Return the [X, Y] coordinate for the center point of the cell that contains the specified text.  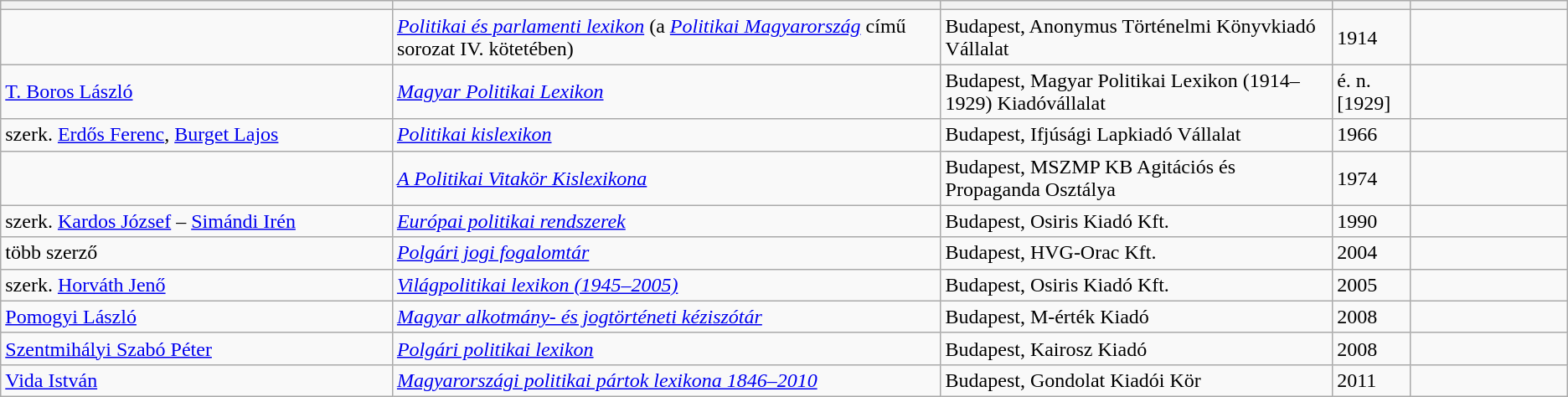
2005 [1372, 285]
szerk. Kardos József – Simándi Irén [197, 221]
Budapest, Ifjúsági Lapkiadó Vállalat [1137, 135]
Európai politikai rendszerek [667, 221]
T. Boros László [197, 92]
Magyarországi politikai pártok lexikona 1846–2010 [667, 380]
Politikai kislexikon [667, 135]
2011 [1372, 380]
szerk. Horváth Jenő [197, 285]
Világpolitikai lexikon (1945–2005) [667, 285]
Pomogyi László [197, 317]
2004 [1372, 253]
1990 [1372, 221]
Vida István [197, 380]
1914 [1372, 37]
Budapest, Kairosz Kiadó [1137, 348]
é. n. [1929] [1372, 92]
több szerző [197, 253]
Budapest, MSZMP KB Agitációs és Propaganda Osztálya [1137, 178]
Budapest, M-érték Kiadó [1137, 317]
Magyar Politikai Lexikon [667, 92]
Magyar alkotmány- és jogtörténeti kéziszótár [667, 317]
Budapest, HVG-Orac Kft. [1137, 253]
A Politikai Vitakör Kislexikona [667, 178]
Polgári politikai lexikon [667, 348]
1966 [1372, 135]
Budapest, Anonymus Történelmi Könyvkiadó Vállalat [1137, 37]
szerk. Erdős Ferenc, Burget Lajos [197, 135]
Budapest, Gondolat Kiadói Kör [1137, 380]
Politikai és parlamenti lexikon (a Politikai Magyarország című sorozat IV. kötetében) [667, 37]
Polgári jogi fogalomtár [667, 253]
Budapest, Magyar Politikai Lexikon (1914–1929) Kiadóvállalat [1137, 92]
Szentmihályi Szabó Péter [197, 348]
1974 [1372, 178]
